Detect which cell encompasses the target text, then output its [x, y] center coordinate. 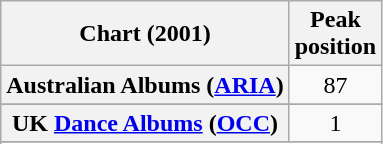
1 [335, 123]
Peakposition [335, 34]
Australian Albums (ARIA) [145, 85]
87 [335, 85]
Chart (2001) [145, 34]
UK Dance Albums (OCC) [145, 123]
